Provide the [X, Y] coordinate of the cell's center where the given text is located.  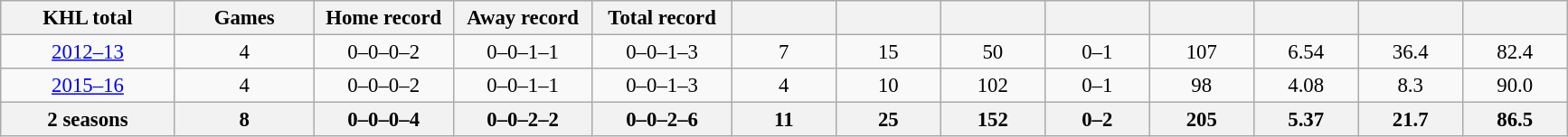
10 [888, 86]
Away record [523, 18]
6.54 [1306, 52]
107 [1201, 52]
86.5 [1515, 120]
Home record [383, 18]
2012–13 [88, 52]
2 seasons [88, 120]
50 [993, 52]
Total record [662, 18]
205 [1201, 120]
8 [244, 120]
7 [783, 52]
90.0 [1515, 86]
25 [888, 120]
0–0–2–2 [523, 120]
98 [1201, 86]
21.7 [1411, 120]
82.4 [1515, 52]
36.4 [1411, 52]
0–2 [1098, 120]
0–0–2–6 [662, 120]
102 [993, 86]
11 [783, 120]
152 [993, 120]
5.37 [1306, 120]
2015–16 [88, 86]
8.3 [1411, 86]
4.08 [1306, 86]
Games [244, 18]
15 [888, 52]
0–0–0–4 [383, 120]
KHL total [88, 18]
